Return (x, y) of the center of cell containing provided text 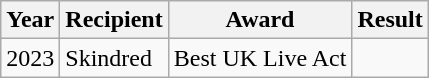
Skindred (114, 58)
2023 (30, 58)
Year (30, 20)
Recipient (114, 20)
Result (390, 20)
Best UK Live Act (260, 58)
Award (260, 20)
